Return the [x, y] coordinate for the center point of the cell that contains the specified text.  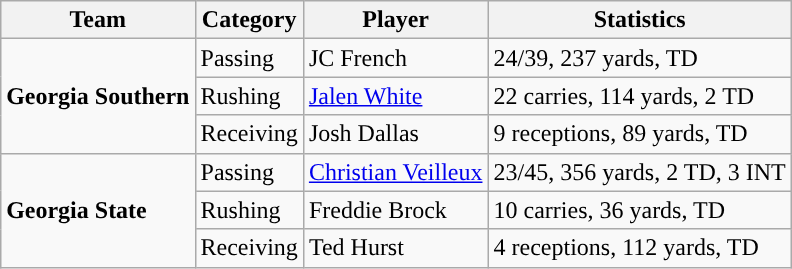
10 carries, 36 yards, TD [640, 210]
24/39, 237 yards, TD [640, 58]
Player [396, 20]
9 receptions, 89 yards, TD [640, 134]
Josh Dallas [396, 134]
Georgia State [98, 210]
Team [98, 20]
Ted Hurst [396, 248]
JC French [396, 58]
Category [249, 20]
23/45, 356 yards, 2 TD, 3 INT [640, 172]
Georgia Southern [98, 96]
22 carries, 114 yards, 2 TD [640, 96]
4 receptions, 112 yards, TD [640, 248]
Statistics [640, 20]
Christian Veilleux [396, 172]
Jalen White [396, 96]
Freddie Brock [396, 210]
